Find where the given text appears and provide that cell's center as [x, y] coordinate. 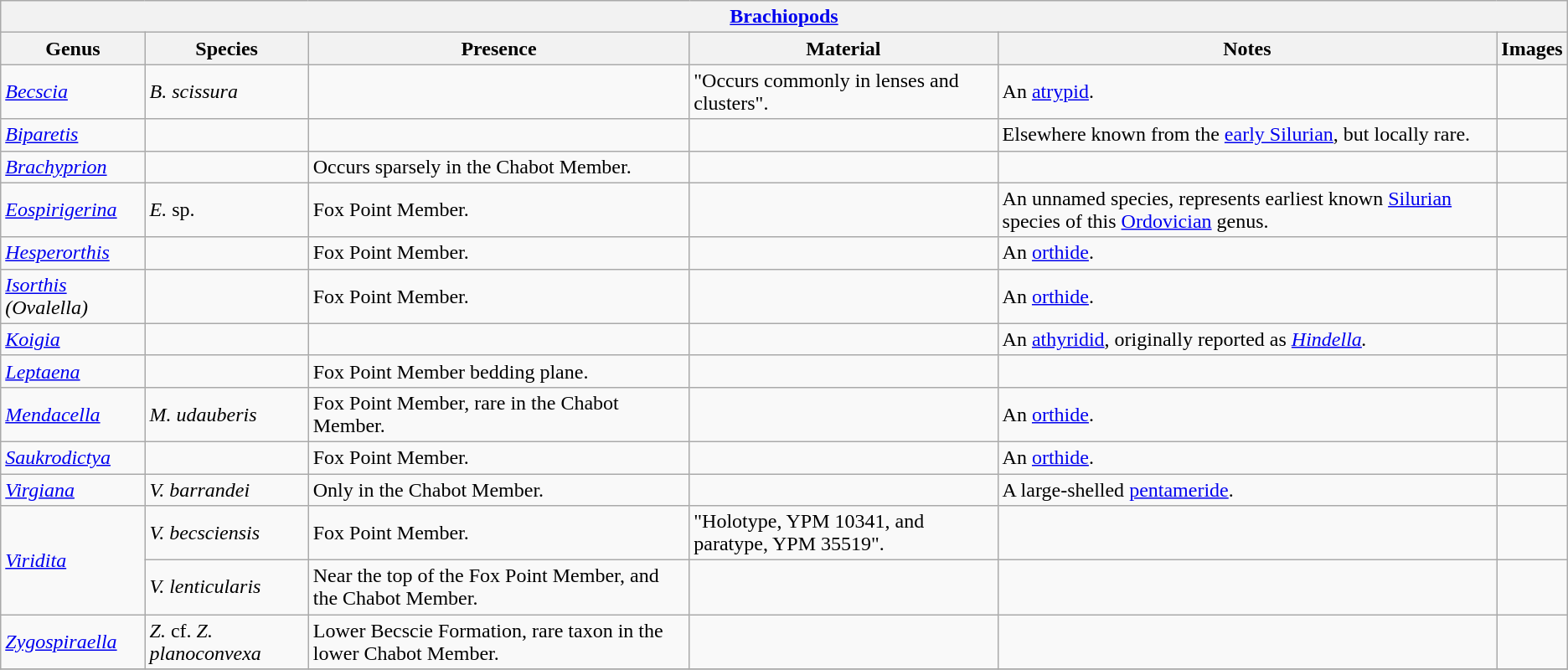
Brachyprion [73, 167]
Elsewhere known from the early Silurian, but locally rare. [1247, 135]
Species [226, 49]
Viridita [73, 560]
V. becsciensis [226, 533]
Fox Point Member, rare in the Chabot Member. [499, 414]
B. scissura [226, 92]
E. sp. [226, 209]
V. barrandei [226, 490]
Material [843, 49]
Genus [73, 49]
Leptaena [73, 371]
Becscia [73, 92]
Images [1532, 49]
Near the top of the Fox Point Member, and the Chabot Member. [499, 588]
Occurs sparsely in the Chabot Member. [499, 167]
Virgiana [73, 490]
Presence [499, 49]
Biparetis [73, 135]
Only in the Chabot Member. [499, 490]
An atrypid. [1247, 92]
V. lenticularis [226, 588]
Lower Becscie Formation, rare taxon in the lower Chabot Member. [499, 642]
An unnamed species, represents earliest known Silurian species of this Ordovician genus. [1247, 209]
An athyridid, originally reported as Hindella. [1247, 339]
M. udauberis [226, 414]
Brachiopods [784, 17]
Zygospiraella [73, 642]
Z. cf. Z. planoconvexa [226, 642]
Saukrodictya [73, 457]
Hesperorthis [73, 253]
Notes [1247, 49]
Fox Point Member bedding plane. [499, 371]
Isorthis (Ovalella) [73, 296]
"Holotype, YPM 10341, and paratype, YPM 35519". [843, 533]
Eospirigerina [73, 209]
"Occurs commonly in lenses and clusters". [843, 92]
Koigia [73, 339]
A large-shelled pentameride. [1247, 490]
Mendacella [73, 414]
